Locate the cell with the specified text and output its [x, y] center coordinate. 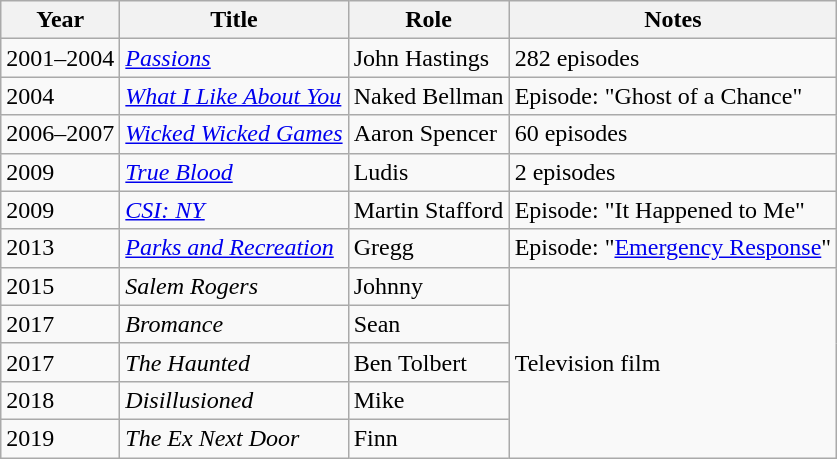
Mike [428, 400]
Episode: "Ghost of a Chance" [672, 96]
2015 [60, 286]
2013 [60, 248]
Gregg [428, 248]
2004 [60, 96]
60 episodes [672, 134]
Wicked Wicked Games [234, 134]
Parks and Recreation [234, 248]
The Ex Next Door [234, 438]
Episode: "Emergency Response" [672, 248]
Television film [672, 362]
Bromance [234, 324]
Role [428, 20]
Ben Tolbert [428, 362]
Ludis [428, 172]
Martin Stafford [428, 210]
Salem Rogers [234, 286]
Title [234, 20]
Naked Bellman [428, 96]
Sean [428, 324]
2019 [60, 438]
Notes [672, 20]
CSI: NY [234, 210]
True Blood [234, 172]
John Hastings [428, 58]
2006–2007 [60, 134]
What I Like About You [234, 96]
2 episodes [672, 172]
Episode: "It Happened to Me" [672, 210]
Aaron Spencer [428, 134]
Passions [234, 58]
2001–2004 [60, 58]
Year [60, 20]
Finn [428, 438]
2018 [60, 400]
Johnny [428, 286]
282 episodes [672, 58]
The Haunted [234, 362]
Disillusioned [234, 400]
